Return [x, y] of the center of cell containing provided text 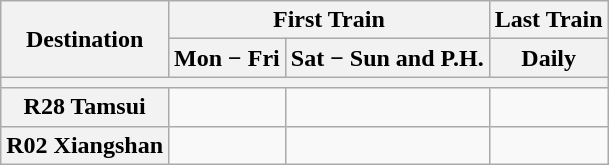
First Train [330, 20]
Sat − Sun and P.H. [387, 58]
Last Train [548, 20]
Daily [548, 58]
Mon − Fri [228, 58]
R02 Xiangshan [85, 145]
Destination [85, 39]
R28 Tamsui [85, 107]
